Capture the cell that displays the provided text and extract its (X, Y) central coordinate. 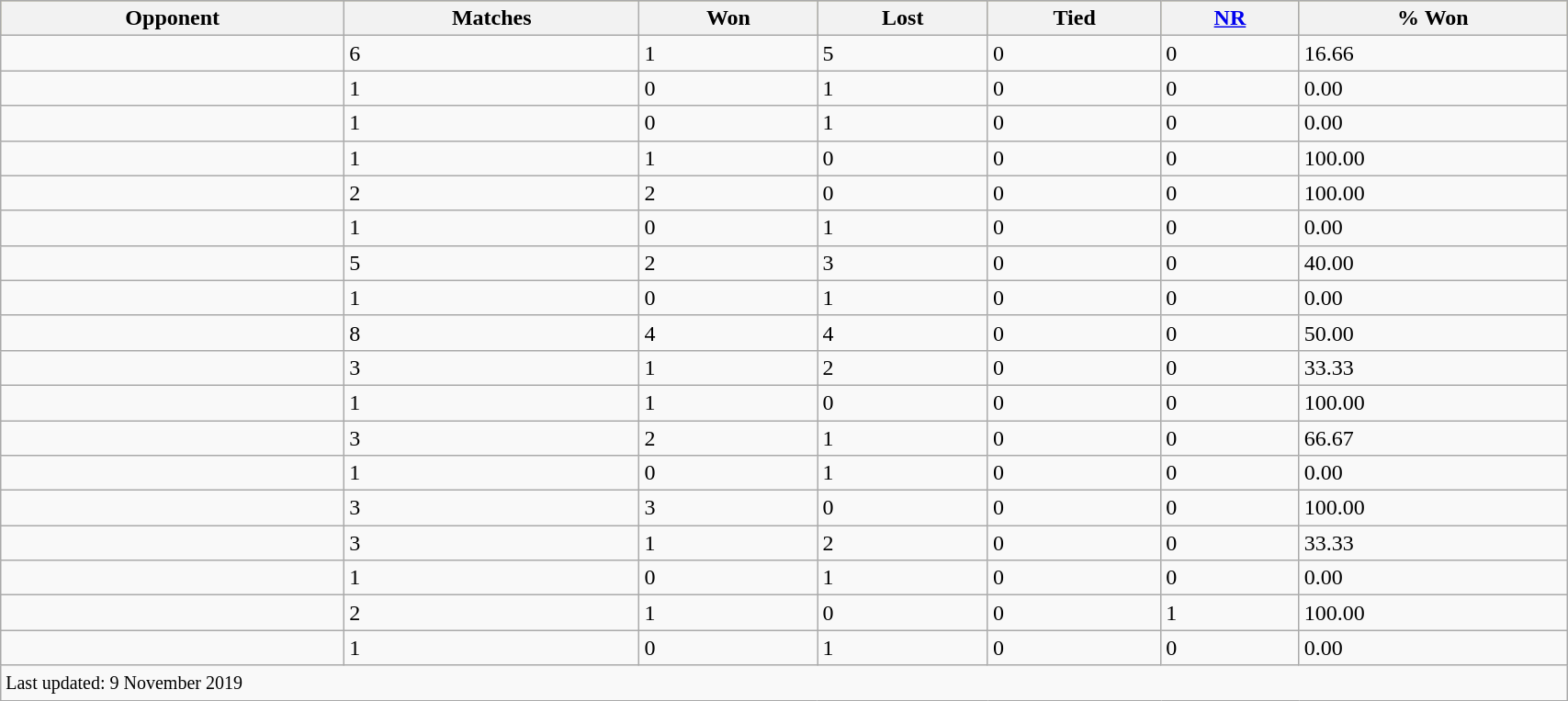
% Won (1433, 18)
40.00 (1433, 263)
Lost (902, 18)
6 (492, 53)
16.66 (1433, 53)
Tied (1074, 18)
Won (728, 18)
Opponent (173, 18)
8 (492, 333)
50.00 (1433, 333)
Last updated: 9 November 2019 (784, 683)
NR (1230, 18)
Matches (492, 18)
66.67 (1433, 438)
